Determine the [X, Y] coordinate at the center of the cell enclosing the given text.  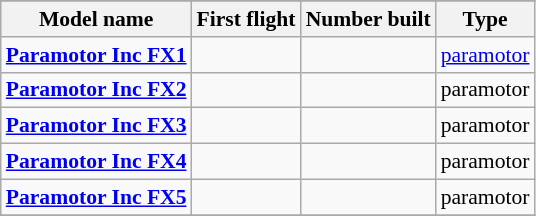
Paramotor Inc FX5 [96, 197]
Type [486, 19]
Number built [368, 19]
First flight [246, 19]
Paramotor Inc FX3 [96, 126]
Paramotor Inc FX2 [96, 90]
Paramotor Inc FX1 [96, 55]
Model name [96, 19]
Paramotor Inc FX4 [96, 162]
